Detect which cell encompasses the target text, then output its [X, Y] center coordinate. 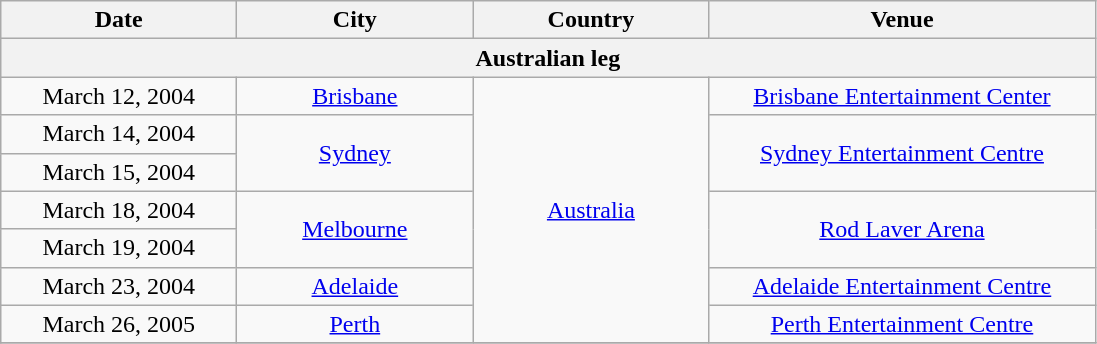
Rod Laver Arena [902, 229]
Brisbane [355, 96]
March 15, 2004 [119, 172]
March 12, 2004 [119, 96]
Brisbane Entertainment Center [902, 96]
Perth [355, 324]
Sydney [355, 153]
March 14, 2004 [119, 134]
Adelaide [355, 286]
Australia [591, 210]
March 23, 2004 [119, 286]
Perth Entertainment Centre [902, 324]
March 26, 2005 [119, 324]
March 19, 2004 [119, 248]
Venue [902, 20]
Melbourne [355, 229]
Australian leg [548, 58]
Date [119, 20]
Sydney Entertainment Centre [902, 153]
Country [591, 20]
March 18, 2004 [119, 210]
Adelaide Entertainment Centre [902, 286]
City [355, 20]
